Provide the [X, Y] coordinate of the cell's center where the given text is located.  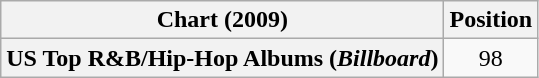
Chart (2009) [222, 20]
Position [491, 20]
US Top R&B/Hip-Hop Albums (Billboard) [222, 58]
98 [491, 58]
